Extract the [X, Y] coordinate from the center of the cell holding the provided text.  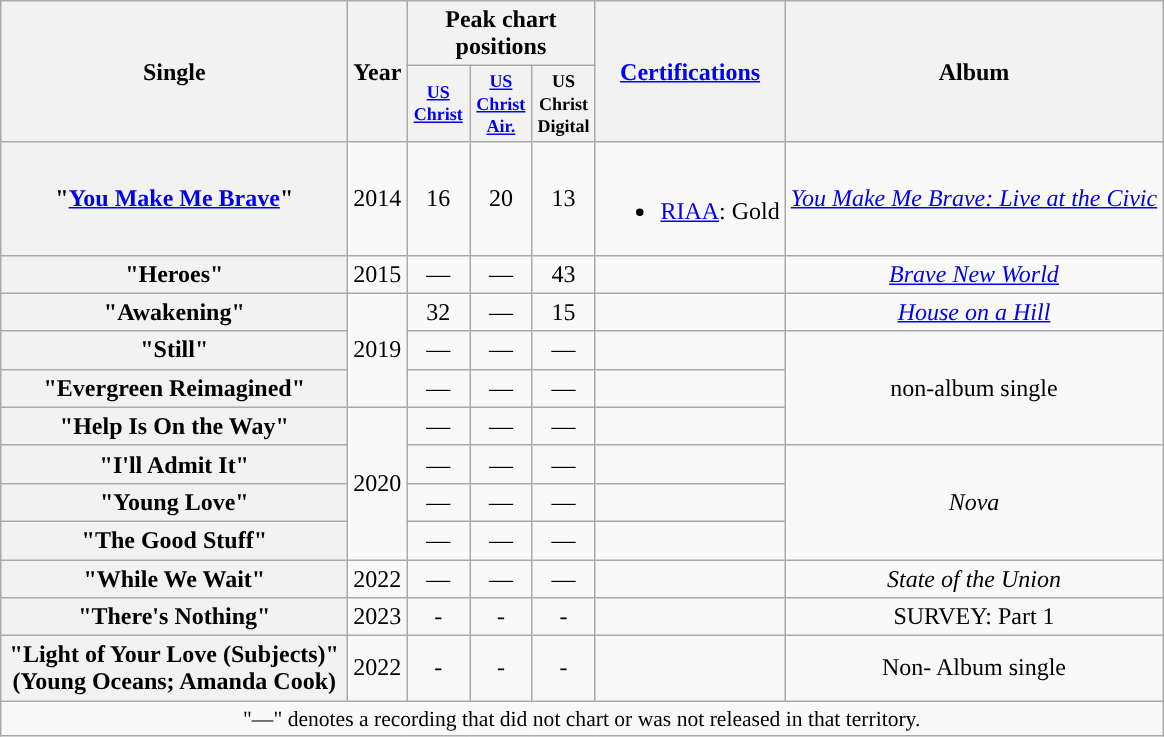
"Heroes" [174, 274]
House on a Hill [974, 312]
"Young Love" [174, 502]
2015 [378, 274]
"Help Is On the Way" [174, 426]
US Christ Digital [564, 104]
"You Make Me Brave" [174, 198]
Certifications [690, 72]
Single [174, 72]
"—" denotes a recording that did not chart or was not released in that territory. [582, 719]
"While We Wait" [174, 579]
Peak chart positions [501, 34]
Brave New World [974, 274]
"Evergreen Reimagined" [174, 388]
State of the Union [974, 579]
2023 [378, 617]
2014 [378, 198]
2019 [378, 350]
13 [564, 198]
RIAA: Gold [690, 198]
16 [438, 198]
"Still" [174, 350]
"Awakening" [174, 312]
Non- Album single [974, 668]
Album [974, 72]
USChrist Air. [502, 104]
"There's Nothing" [174, 617]
2020 [378, 483]
SURVEY: Part 1 [974, 617]
43 [564, 274]
32 [438, 312]
USChrist [438, 104]
15 [564, 312]
"I'll Admit It" [174, 464]
non-album single [974, 388]
"The Good Stuff" [174, 540]
20 [502, 198]
Nova [974, 502]
You Make Me Brave: Live at the Civic [974, 198]
Year [378, 72]
"Light of Your Love (Subjects)"(Young Oceans; Amanda Cook) [174, 668]
